Return (X, Y) of the center of cell containing provided text 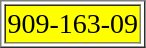
909-163-09 (72, 24)
